Return [x, y] of the center of cell containing provided text 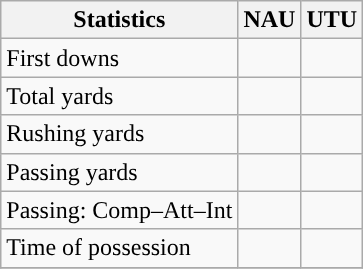
Passing: Comp–Att–Int [120, 210]
First downs [120, 58]
Total yards [120, 96]
UTU [332, 20]
NAU [270, 20]
Statistics [120, 20]
Rushing yards [120, 134]
Time of possession [120, 248]
Passing yards [120, 172]
